From the cell containing the given text, extract its center point as [X, Y] coordinate. 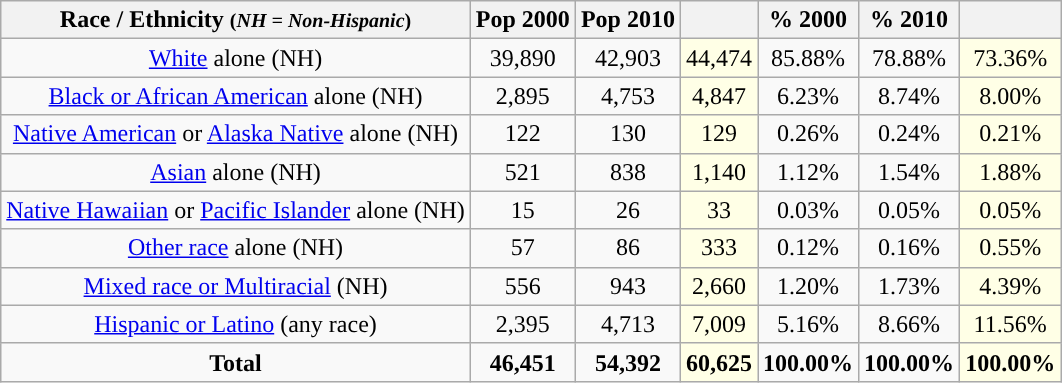
556 [522, 286]
4,713 [628, 324]
46,451 [522, 362]
11.56% [1010, 324]
1.73% [910, 286]
42,903 [628, 58]
Race / Ethnicity (NH = Non-Hispanic) [236, 20]
78.88% [910, 58]
Total [236, 362]
54,392 [628, 362]
57 [522, 248]
15 [522, 210]
0.12% [808, 248]
7,009 [718, 324]
122 [522, 134]
26 [628, 210]
44,474 [718, 58]
1.54% [910, 172]
521 [522, 172]
8.74% [910, 96]
Hispanic or Latino (any race) [236, 324]
129 [718, 134]
6.23% [808, 96]
1.20% [808, 286]
0.26% [808, 134]
Mixed race or Multiracial (NH) [236, 286]
Other race alone (NH) [236, 248]
White alone (NH) [236, 58]
8.00% [1010, 96]
838 [628, 172]
60,625 [718, 362]
Black or African American alone (NH) [236, 96]
1.12% [808, 172]
8.66% [910, 324]
1.88% [1010, 172]
73.36% [1010, 58]
2,660 [718, 286]
Asian alone (NH) [236, 172]
2,895 [522, 96]
333 [718, 248]
0.21% [1010, 134]
130 [628, 134]
0.55% [1010, 248]
Pop 2000 [522, 20]
86 [628, 248]
4,847 [718, 96]
1,140 [718, 172]
943 [628, 286]
39,890 [522, 58]
Pop 2010 [628, 20]
0.24% [910, 134]
Native American or Alaska Native alone (NH) [236, 134]
0.16% [910, 248]
4.39% [1010, 286]
Native Hawaiian or Pacific Islander alone (NH) [236, 210]
0.03% [808, 210]
% 2010 [910, 20]
% 2000 [808, 20]
85.88% [808, 58]
2,395 [522, 324]
33 [718, 210]
5.16% [808, 324]
4,753 [628, 96]
